Find where the given text appears and provide that cell's center as (x, y) coordinate. 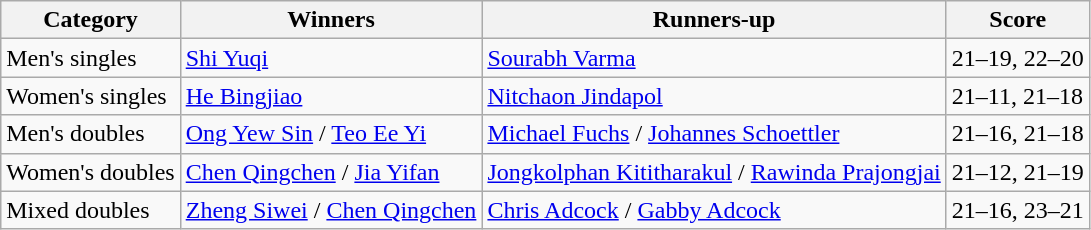
21–19, 22–20 (1018, 58)
Zheng Siwei / Chen Qingchen (331, 210)
Michael Fuchs / Johannes Schoettler (714, 134)
Men's doubles (90, 134)
Runners-up (714, 20)
Nitchaon Jindapol (714, 96)
Women's singles (90, 96)
21–11, 21–18 (1018, 96)
Sourabh Varma (714, 58)
Category (90, 20)
Winners (331, 20)
Chris Adcock / Gabby Adcock (714, 210)
Shi Yuqi (331, 58)
21–16, 21–18 (1018, 134)
Women's doubles (90, 172)
Mixed doubles (90, 210)
21–16, 23–21 (1018, 210)
Jongkolphan Kititharakul / Rawinda Prajongjai (714, 172)
Men's singles (90, 58)
Chen Qingchen / Jia Yifan (331, 172)
Ong Yew Sin / Teo Ee Yi (331, 134)
He Bingjiao (331, 96)
21–12, 21–19 (1018, 172)
Score (1018, 20)
